Extract the (X, Y) coordinate from the center of the cell holding the provided text.  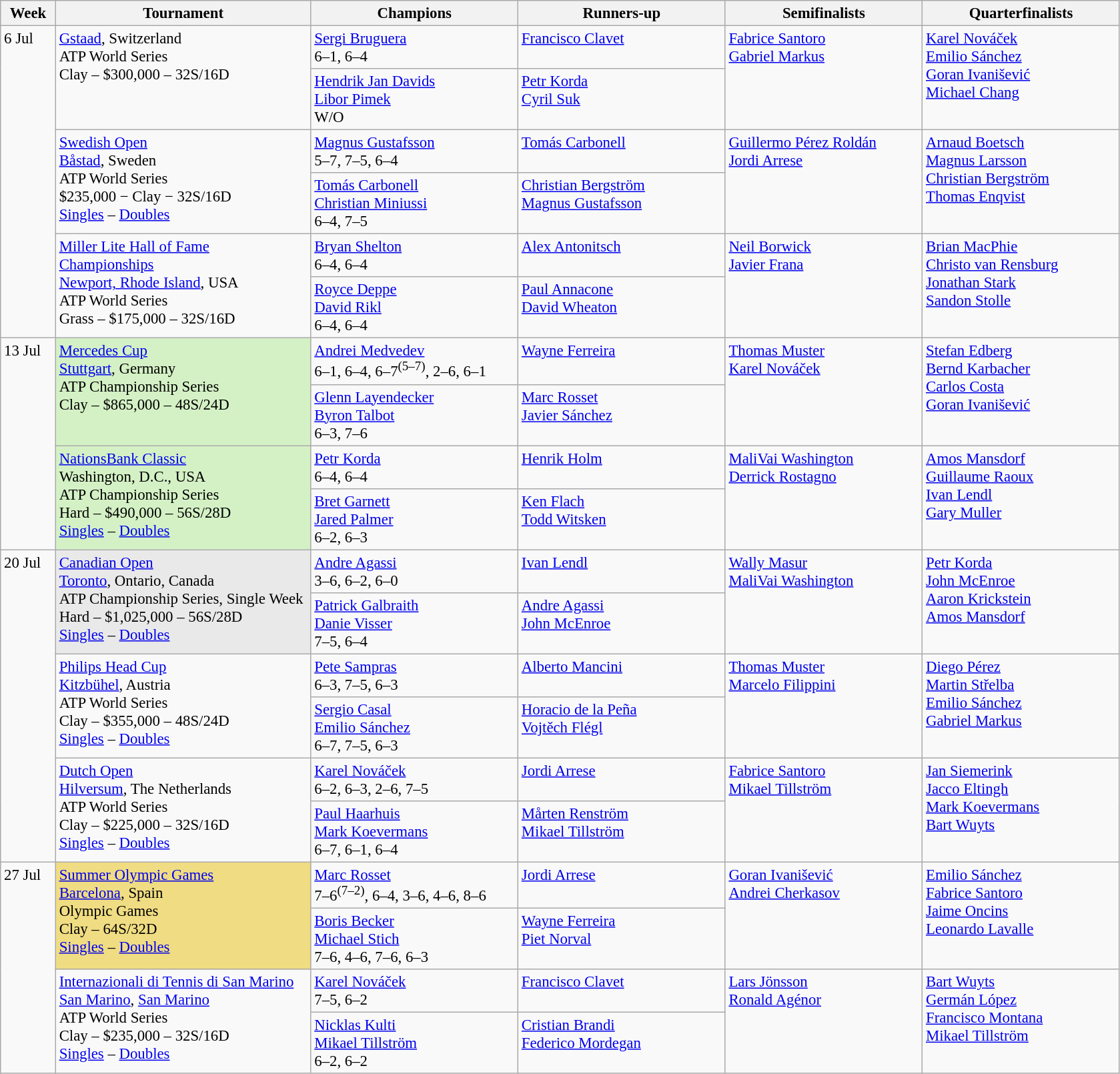
Alex Antonitsch (622, 256)
Quarterfinalists (1021, 13)
NationsBank Classic Washington, D.C., USAATP Championship Series Hard – $490,000 – 56S/28D Singles – Doubles (183, 498)
Runners-up (622, 13)
Bart Wuyts Germán López Francisco Montana Mikael Tillström (1021, 1021)
Petr Korda John McEnroe Aaron Krickstein Amos Mansdorf (1021, 602)
Summer Olympic Games Barcelona, SpainOlympic Games Clay – 64S/32D Singles – Doubles (183, 917)
27 Jul (28, 969)
6 Jul (28, 183)
13 Jul (28, 444)
Karel Nováček 7–5, 6–2 (415, 991)
Pete Sampras 6–3, 7–5, 6–3 (415, 675)
Tomás Carbonell Christian Miniussi 6–4, 7–5 (415, 203)
Sergi Bruguera 6–1, 6–4 (415, 48)
Sergio Casal Emilio Sánchez 6–7, 7–5, 6–3 (415, 728)
Karel Nováček 6–2, 6–3, 2–6, 7–5 (415, 779)
Ivan Lendl (622, 571)
Hendrik Jan Davids Libor Pimek W/O (415, 99)
Cristian Brandi Federico Mordegan (622, 1043)
Fabrice Santoro Gabriel Markus (824, 78)
MaliVai Washington Derrick Rostagno (824, 498)
Nicklas Kulti Mikael Tillström 6–2, 6–2 (415, 1043)
Dutch Open Hilversum, The NetherlandsATP World Series Clay – $225,000 – 32S/16D Singles – Doubles (183, 810)
Brian MacPhie Christo van Rensburg Jonathan Stark Sandon Stolle (1021, 286)
Neil Borwick Javier Frana (824, 286)
Emilio Sánchez Fabrice Santoro Jaime Oncins Leonardo Lavalle (1021, 917)
Mercedes Cup Stuttgart, GermanyATP Championship Series Clay – $865,000 – 48S/24D (183, 392)
Wayne Ferreira Piet Norval (622, 939)
Paul Annacone David Wheaton (622, 308)
Tomás Carbonell (622, 152)
Royce Deppe David Rikl 6–4, 6–4 (415, 308)
Glenn Layendecker Byron Talbot 6–3, 7–6 (415, 415)
Tournament (183, 13)
Marc Rosset 7–6(7–2), 6–4, 3–6, 4–6, 8–6 (415, 886)
Fabrice Santoro Mikael Tillström (824, 810)
Patrick Galbraith Danie Visser 7–5, 6–4 (415, 624)
Boris Becker Michael Stich 7–6, 4–6, 7–6, 6–3 (415, 939)
Miller Lite Hall of Fame Championships Newport, Rhode Island, USAATP World Series Grass – $175,000 – 32S/16D (183, 286)
Ken Flach Todd Witsken (622, 519)
Week (28, 13)
Gstaad, SwitzerlandATP World Series Clay – $300,000 – 32S/16D (183, 78)
Alberto Mancini (622, 675)
Andre Agassi John McEnroe (622, 624)
Jan Siemerink Jacco Eltingh Mark Koevermans Bart Wuyts (1021, 810)
Henrik Holm (622, 467)
Internazionali di Tennis di San Marino San Marino, San MarinoATP World Series Clay – $235,000 – 32S/16D Singles – Doubles (183, 1021)
Andre Agassi 3–6, 6–2, 6–0 (415, 571)
Canadian Open Toronto, Ontario, CanadaATP Championship Series, Single Week Hard – $1,025,000 – 56S/28D Singles – Doubles (183, 602)
Lars Jönsson Ronald Agénor (824, 1021)
Philips Head Cup Kitzbühel, AustriaATP World Series Clay – $355,000 – 48S/24D Singles – Doubles (183, 706)
Goran Ivanišević Andrei Cherkasov (824, 917)
Champions (415, 13)
Bret Garnett Jared Palmer 6–2, 6–3 (415, 519)
Swedish Open Båstad, SwedenATP World Series $235,000 − Clay − 32S/16D Singles – Doubles (183, 182)
Guillermo Pérez Roldán Jordi Arrese (824, 182)
Christian Bergström Magnus Gustafsson (622, 203)
Horacio de la Peña Vojtěch Flégl (622, 728)
20 Jul (28, 706)
Arnaud Boetsch Magnus Larsson Christian Bergström Thomas Enqvist (1021, 182)
Stefan Edberg Bernd Karbacher Carlos Costa Goran Ivanišević (1021, 392)
Petr Korda Cyril Suk (622, 99)
Thomas Muster Karel Nováček (824, 392)
Petr Korda 6–4, 6–4 (415, 467)
Thomas Muster Marcelo Filippini (824, 706)
Amos Mansdorf Guillaume Raoux Ivan Lendl Gary Muller (1021, 498)
Marc Rosset Javier Sánchez (622, 415)
Wally Masur MaliVai Washington (824, 602)
Semifinalists (824, 13)
Wayne Ferreira (622, 362)
Andrei Medvedev 6–1, 6–4, 6–7(5–7), 2–6, 6–1 (415, 362)
Paul Haarhuis Mark Koevermans 6–7, 6–1, 6–4 (415, 832)
Karel Nováček Emilio Sánchez Goran Ivanišević Michael Chang (1021, 78)
Diego Pérez Martin Střelba Emilio Sánchez Gabriel Markus (1021, 706)
Magnus Gustafsson 5–7, 7–5, 6–4 (415, 152)
Bryan Shelton 6–4, 6–4 (415, 256)
Mårten Renström Mikael Tillström (622, 832)
